Scan for the cell matching the given text and deliver its (x, y) coordinate at center. 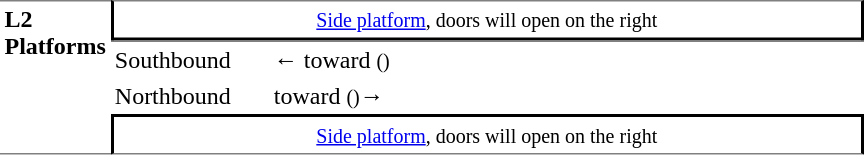
Southbound (190, 59)
L2Platforms (55, 77)
← toward () (566, 59)
Northbound (190, 96)
toward ()→ (566, 96)
